Scan for the cell matching the given text and deliver its [X, Y] coordinate at center. 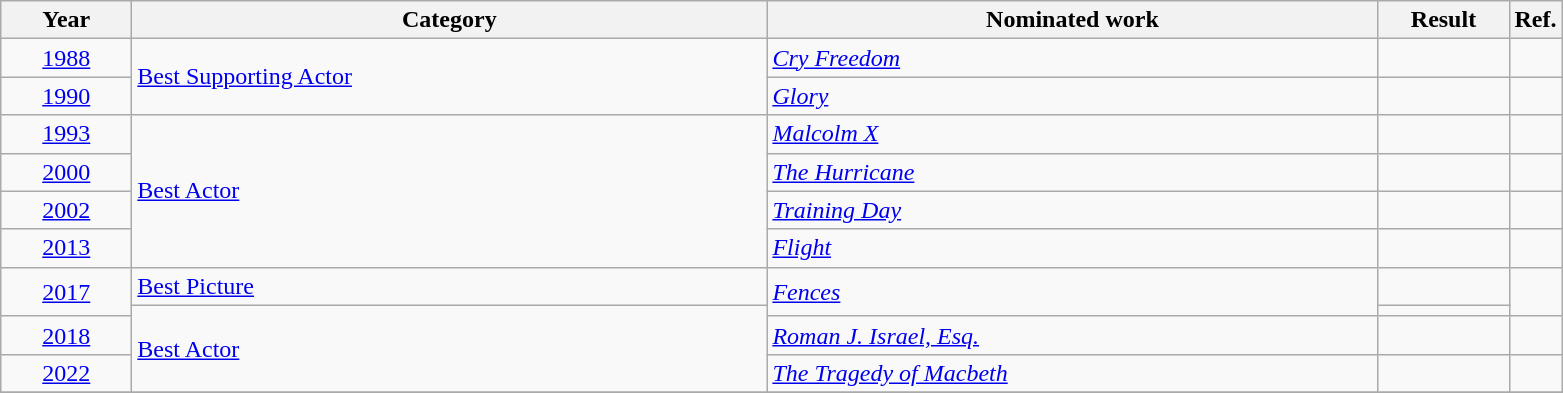
Flight [1072, 248]
2000 [66, 172]
Nominated work [1072, 20]
Best Supporting Actor [450, 77]
The Tragedy of Macbeth [1072, 373]
2017 [66, 292]
Roman J. Israel, Esq. [1072, 335]
1988 [66, 58]
Fences [1072, 292]
2013 [66, 248]
Result [1444, 20]
Category [450, 20]
2022 [66, 373]
2002 [66, 210]
Year [66, 20]
Best Picture [450, 286]
The Hurricane [1072, 172]
Glory [1072, 96]
Cry Freedom [1072, 58]
1990 [66, 96]
2018 [66, 335]
1993 [66, 134]
Ref. [1536, 20]
Training Day [1072, 210]
Malcolm X [1072, 134]
